For the text-containing cell, return its midpoint in (X, Y) coordinate format. 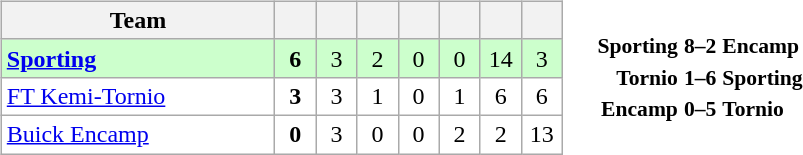
14 (500, 58)
Team (138, 20)
Buick Encamp (138, 134)
13 (542, 134)
1–6 (700, 77)
0–5 (700, 109)
Encamp (638, 109)
8–2 (700, 46)
FT Kemi-Tornio (138, 96)
Tornio (638, 77)
